Scan for the cell matching the given text and deliver its (x, y) coordinate at center. 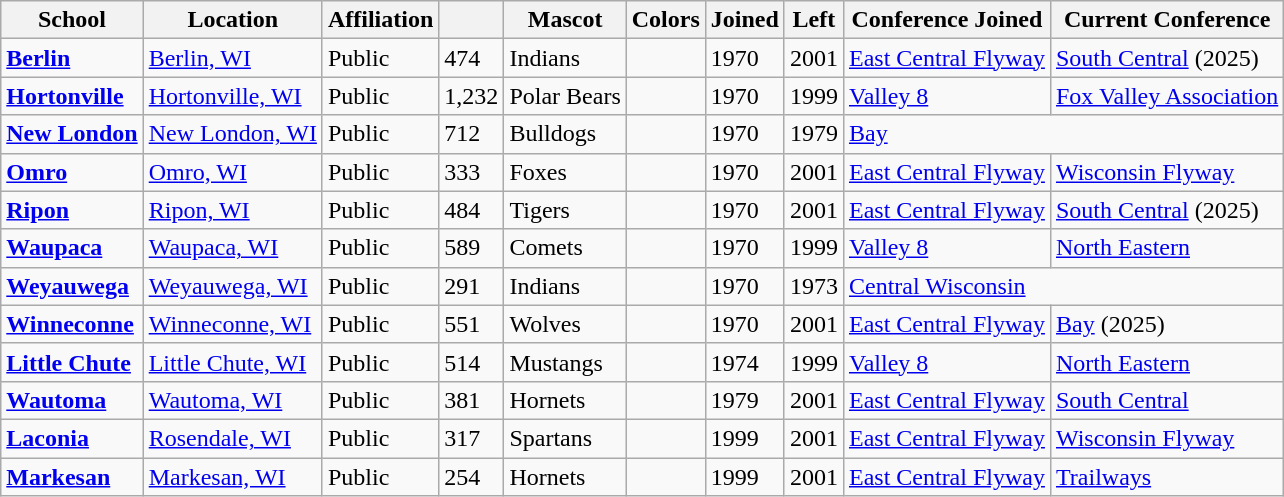
254 (472, 477)
Hortonville, WI (232, 96)
Ripon (72, 210)
Ripon, WI (232, 210)
Colors (666, 20)
Wautoma (72, 400)
Markesan, WI (232, 477)
Central Wisconsin (1063, 286)
Laconia (72, 438)
291 (472, 286)
New London, WI (232, 134)
Omro, WI (232, 172)
South Central (1166, 400)
484 (472, 210)
Current Conference (1166, 20)
551 (472, 324)
Winneconne, WI (232, 324)
Conference Joined (946, 20)
Comets (565, 248)
1973 (814, 286)
Berlin, WI (232, 58)
Tigers (565, 210)
1,232 (472, 96)
Hortonville (72, 96)
333 (472, 172)
Bay (2025) (1166, 324)
1974 (744, 362)
381 (472, 400)
Waupaca (72, 248)
Affiliation (380, 20)
Omro (72, 172)
Little Chute (72, 362)
Winneconne (72, 324)
Fox Valley Association (1166, 96)
Left (814, 20)
Weyauwega, WI (232, 286)
Foxes (565, 172)
Wolves (565, 324)
712 (472, 134)
Wautoma, WI (232, 400)
Rosendale, WI (232, 438)
589 (472, 248)
Location (232, 20)
Trailways (1166, 477)
514 (472, 362)
Bay (1063, 134)
317 (472, 438)
New London (72, 134)
Waupaca, WI (232, 248)
School (72, 20)
Little Chute, WI (232, 362)
Mustangs (565, 362)
Bulldogs (565, 134)
Polar Bears (565, 96)
Joined (744, 20)
Weyauwega (72, 286)
Spartans (565, 438)
Mascot (565, 20)
Markesan (72, 477)
Berlin (72, 58)
474 (472, 58)
